Capture the cell that displays the provided text and extract its (x, y) central coordinate. 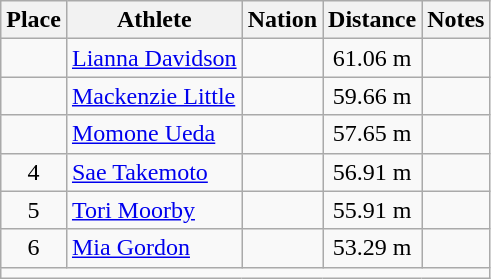
Sae Takemoto (154, 172)
4 (34, 172)
5 (34, 210)
6 (34, 248)
Place (34, 20)
59.66 m (372, 96)
Distance (372, 20)
55.91 m (372, 210)
53.29 m (372, 248)
Lianna Davidson (154, 58)
Mia Gordon (154, 248)
Nation (282, 20)
57.65 m (372, 134)
Tori Moorby (154, 210)
Athlete (154, 20)
61.06 m (372, 58)
Mackenzie Little (154, 96)
Momone Ueda (154, 134)
56.91 m (372, 172)
Notes (456, 20)
